Detect which cell encompasses the target text, then output its [x, y] center coordinate. 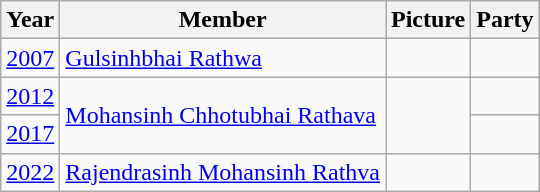
2007 [30, 58]
Party [505, 20]
2012 [30, 96]
Gulsinhbhai Rathwa [223, 58]
2022 [30, 172]
Mohansinh Chhotubhai Rathava [223, 115]
Rajendrasinh Mohansinh Rathva [223, 172]
Picture [428, 20]
Member [223, 20]
2017 [30, 134]
Year [30, 20]
